For the text-containing cell, return its midpoint in (x, y) coordinate format. 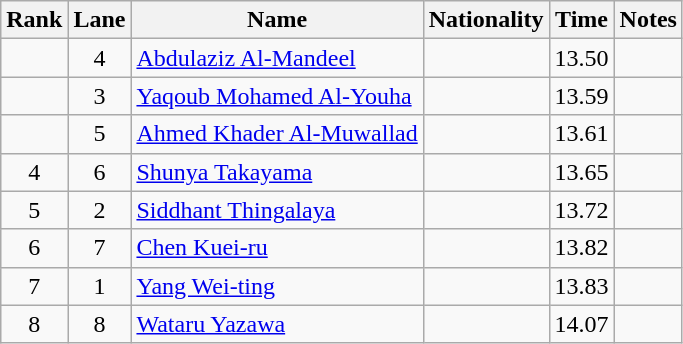
13.83 (582, 286)
Ahmed Khader Al-Muwallad (277, 134)
Lane (100, 20)
Name (277, 20)
Notes (648, 20)
Wataru Yazawa (277, 324)
13.72 (582, 210)
Yaqoub Mohamed Al-Youha (277, 96)
13.59 (582, 96)
Chen Kuei-ru (277, 248)
Abdulaziz Al-Mandeel (277, 58)
Yang Wei-ting (277, 286)
1 (100, 286)
Nationality (486, 20)
13.61 (582, 134)
13.82 (582, 248)
Rank (34, 20)
3 (100, 96)
Shunya Takayama (277, 172)
13.50 (582, 58)
13.65 (582, 172)
Siddhant Thingalaya (277, 210)
Time (582, 20)
2 (100, 210)
14.07 (582, 324)
